Capture the cell that displays the provided text and extract its (x, y) central coordinate. 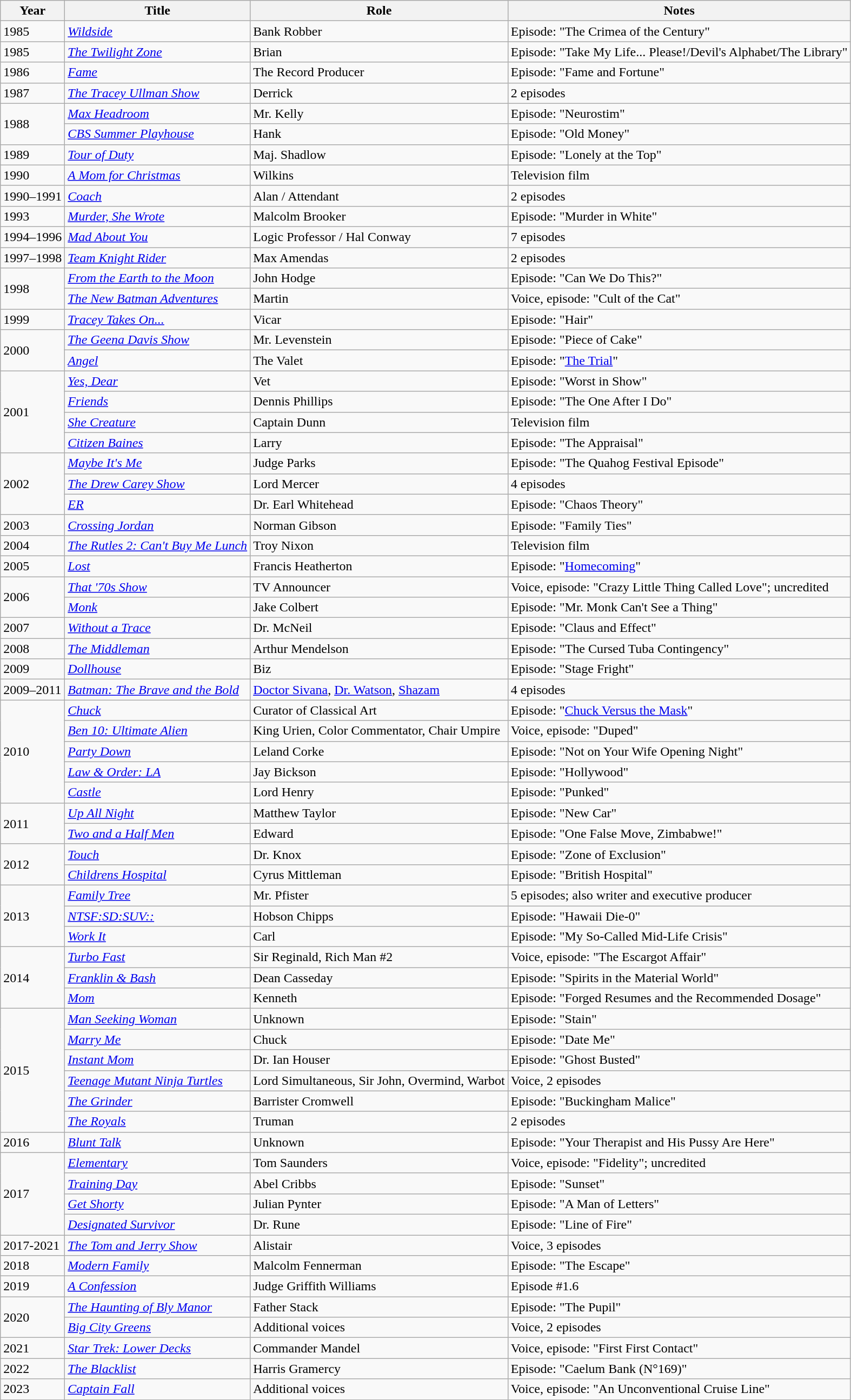
Jay Bickson (380, 772)
Malcolm Fennerman (380, 1266)
Larry (380, 443)
Julian Pynter (380, 1204)
Crossing Jordan (158, 525)
Episode: "Forged Resumes and the Recommended Dosage" (679, 998)
Work It (158, 937)
Voice, episode: "Cult of the Cat" (679, 299)
Episode: "Chaos Theory" (679, 504)
Episode: "The Pupil" (679, 1307)
Curator of Classical Art (380, 710)
2008 (32, 649)
2011 (32, 823)
Tom Saunders (380, 1163)
Blunt Talk (158, 1142)
1990–1991 (32, 196)
Mr. Pfister (380, 895)
Without a Trace (158, 628)
Barrister Cromwell (380, 1101)
Biz (380, 669)
Francis Heatherton (380, 566)
2015 (32, 1070)
2007 (32, 628)
Voice, episode: "Crazy Little Thing Called Love"; uncredited (679, 586)
The Haunting of Bly Manor (158, 1307)
Episode: "Homecoming" (679, 566)
The Twilight Zone (158, 52)
She Creature (158, 422)
Episode: "The One After I Do" (679, 402)
Lord Simultaneous, Sir John, Overmind, Warbot (380, 1081)
Episode: "Mr. Monk Can't See a Thing" (679, 608)
Episode: "Piece of Cake" (679, 340)
Franklin & Bash (158, 978)
Title (158, 11)
Big City Greens (158, 1328)
Episode: "Old Money" (679, 134)
Ben 10: Ultimate Alien (158, 731)
Maj. Shadlow (380, 155)
Episode: "Chuck Versus the Mask" (679, 710)
Father Stack (380, 1307)
Judge Parks (380, 463)
Episode: "The Appraisal" (679, 443)
Dollhouse (158, 669)
Episode: "The Escape" (679, 1266)
Lost (158, 566)
Episode: "Line of Fire" (679, 1224)
Hobson Chipps (380, 916)
Martin (380, 299)
Arthur Mendelson (380, 649)
Monk (158, 608)
2022 (32, 1369)
Episode: "British Hospital" (679, 875)
2017-2021 (32, 1245)
Dr. Knox (380, 854)
Vicar (380, 319)
Episode: "Hollywood" (679, 772)
Truman (380, 1122)
2020 (32, 1317)
A Confession (158, 1286)
Hank (380, 134)
Fame (158, 72)
2001 (32, 412)
Episode: "Worst in Show" (679, 381)
Episode: "Fame and Fortune" (679, 72)
Captain Dunn (380, 422)
Episode: "Caelum Bank (N°169)" (679, 1369)
Abel Cribbs (380, 1183)
Citizen Baines (158, 443)
Episode: "Family Ties" (679, 525)
Family Tree (158, 895)
Episode #1.6 (679, 1286)
2012 (32, 864)
2004 (32, 545)
Episode: "Sunset" (679, 1183)
2013 (32, 916)
Maybe It's Me (158, 463)
Episode: "The Trial" (679, 361)
2018 (32, 1266)
Voice, 3 episodes (679, 1245)
Murder, She Wrote (158, 216)
Brian (380, 52)
Episode: "Ghost Busted" (679, 1060)
2002 (32, 484)
Mad About You (158, 237)
Childrens Hospital (158, 875)
2006 (32, 597)
A Mom for Christmas (158, 175)
Episode: "Stage Fright" (679, 669)
Episode: "Date Me" (679, 1039)
The Drew Carey Show (158, 484)
Episode: "Murder in White" (679, 216)
Episode: "A Man of Letters" (679, 1204)
1987 (32, 93)
Episode: "Claus and Effect" (679, 628)
Jake Colbert (380, 608)
Episode: "Spirits in the Material World" (679, 978)
2017 (32, 1194)
2023 (32, 1389)
Episode: "My So-Called Mid-Life Crisis" (679, 937)
Kenneth (380, 998)
Episode: "Your Therapist and His Pussy Are Here" (679, 1142)
Friends (158, 402)
Team Knight Rider (158, 258)
1990 (32, 175)
Episode: "Zone of Exclusion" (679, 854)
Episode: "The Cursed Tuba Contingency" (679, 649)
1993 (32, 216)
Instant Mom (158, 1060)
Lord Henry (380, 792)
King Urien, Color Commentator, Chair Umpire (380, 731)
2005 (32, 566)
Dr. Earl Whitehead (380, 504)
Carl (380, 937)
Judge Griffith Williams (380, 1286)
2014 (32, 978)
TV Announcer (380, 586)
Marry Me (158, 1039)
Yes, Dear (158, 381)
2003 (32, 525)
Voice, episode: "First First Contact" (679, 1348)
CBS Summer Playhouse (158, 134)
The Valet (380, 361)
Voice, episode: "The Escargot Affair" (679, 957)
Max Amendas (380, 258)
John Hodge (380, 278)
Tour of Duty (158, 155)
Touch (158, 854)
Alistair (380, 1245)
1986 (32, 72)
Derrick (380, 93)
Bank Robber (380, 31)
Designated Survivor (158, 1224)
2009–2011 (32, 690)
Elementary (158, 1163)
Norman Gibson (380, 525)
Alan / Attendant (380, 196)
2019 (32, 1286)
Get Shorty (158, 1204)
The Grinder (158, 1101)
NTSF:SD:SUV:: (158, 916)
The Tom and Jerry Show (158, 1245)
Sir Reginald, Rich Man #2 (380, 957)
Role (380, 11)
Episode: "Hawaii Die-0" (679, 916)
Max Headroom (158, 114)
Teenage Mutant Ninja Turtles (158, 1081)
ER (158, 504)
Turbo Fast (158, 957)
Dennis Phillips (380, 402)
Episode: "Hair" (679, 319)
2000 (32, 350)
Star Trek: Lower Decks (158, 1348)
1998 (32, 289)
2021 (32, 1348)
5 episodes; also writer and executive producer (679, 895)
1994–1996 (32, 237)
Vet (380, 381)
Episode: "Stain" (679, 1019)
Logic Professor / Hal Conway (380, 237)
2009 (32, 669)
Year (32, 11)
Episode: "New Car" (679, 813)
Captain Fall (158, 1389)
The Tracey Ullman Show (158, 93)
The New Batman Adventures (158, 299)
Dr. Ian Houser (380, 1060)
Episode: "Not on Your Wife Opening Night" (679, 751)
Notes (679, 11)
2016 (32, 1142)
Dr. McNeil (380, 628)
Mr. Levenstein (380, 340)
The Geena Davis Show (158, 340)
1997–1998 (32, 258)
Mr. Kelly (380, 114)
Episode: "One False Move, Zimbabwe!" (679, 834)
Dean Casseday (380, 978)
Episode: "Take My Life... Please!/Devil's Alphabet/The Library" (679, 52)
Up All Night (158, 813)
Voice, episode: "Duped" (679, 731)
Commander Mandel (380, 1348)
Episode: "Lonely at the Top" (679, 155)
Voice, episode: "Fidelity"; uncredited (679, 1163)
Episode: "The Crimea of the Century" (679, 31)
The Blacklist (158, 1369)
Episode: "Buckingham Malice" (679, 1101)
Two and a Half Men (158, 834)
Episode: "Punked" (679, 792)
1989 (32, 155)
1999 (32, 319)
Harris Gramercy (380, 1369)
Training Day (158, 1183)
Wilkins (380, 175)
The Middleman (158, 649)
2010 (32, 751)
1988 (32, 124)
Troy Nixon (380, 545)
Mom (158, 998)
Modern Family (158, 1266)
Voice, episode: "An Unconventional Cruise Line" (679, 1389)
Coach (158, 196)
Cyrus Mittleman (380, 875)
Tracey Takes On... (158, 319)
Batman: The Brave and the Bold (158, 690)
Doctor Sivana, Dr. Watson, Shazam (380, 690)
Wildside (158, 31)
7 episodes (679, 237)
Malcolm Brooker (380, 216)
Episode: "Neurostim" (679, 114)
Episode: "The Quahog Festival Episode" (679, 463)
The Royals (158, 1122)
Dr. Rune (380, 1224)
Episode: "Can We Do This?" (679, 278)
Party Down (158, 751)
Law & Order: LA (158, 772)
Lord Mercer (380, 484)
Edward (380, 834)
Matthew Taylor (380, 813)
That '70s Show (158, 586)
The Record Producer (380, 72)
Leland Corke (380, 751)
The Rutles 2: Can't Buy Me Lunch (158, 545)
Castle (158, 792)
Angel (158, 361)
From the Earth to the Moon (158, 278)
Man Seeking Woman (158, 1019)
